Detect which cell encompasses the target text, then output its (X, Y) center coordinate. 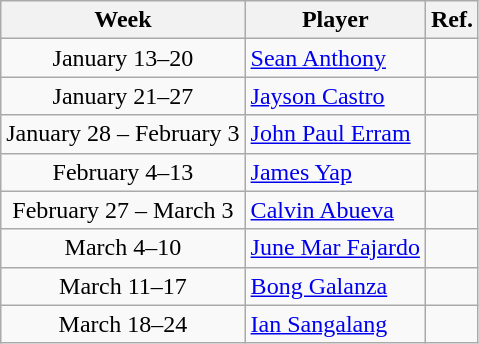
March 18–24 (123, 324)
Week (123, 20)
John Paul Erram (335, 134)
January 13–20 (123, 58)
Calvin Abueva (335, 210)
January 28 – February 3 (123, 134)
January 21–27 (123, 96)
March 4–10 (123, 248)
Ian Sangalang (335, 324)
Jayson Castro (335, 96)
Player (335, 20)
Bong Galanza (335, 286)
Ref. (452, 20)
February 4–13 (123, 172)
June Mar Fajardo (335, 248)
Sean Anthony (335, 58)
March 11–17 (123, 286)
February 27 – March 3 (123, 210)
James Yap (335, 172)
